Return the (x, y) coordinate for the center point of the cell that contains the specified text.  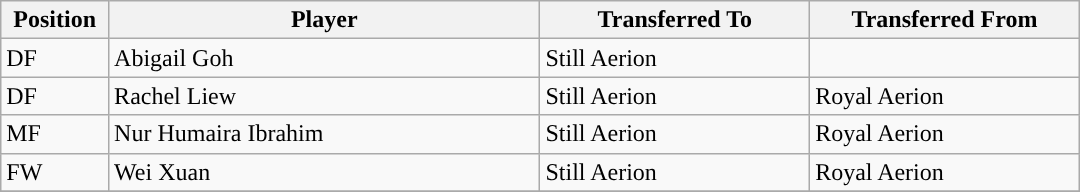
Abigail Goh (324, 58)
MF (55, 134)
Transferred From (945, 20)
Transferred To (675, 20)
FW (55, 172)
Position (55, 20)
Nur Humaira Ibrahim (324, 134)
Wei Xuan (324, 172)
Player (324, 20)
Rachel Liew (324, 96)
